Locate the cell with the specified text and output its [X, Y] center coordinate. 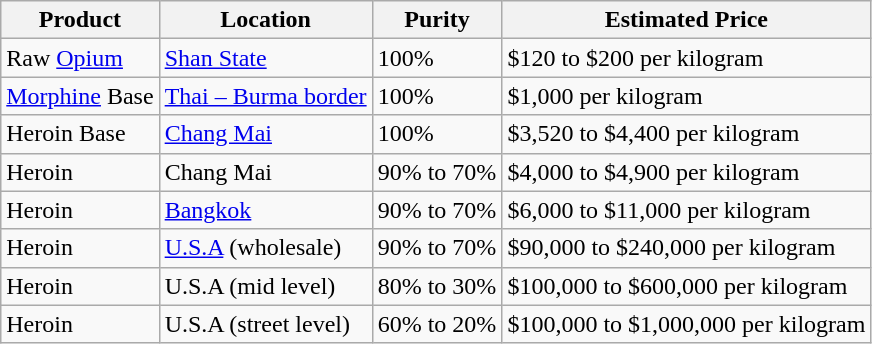
$1,000 per kilogram [686, 96]
Raw Opium [80, 58]
$90,000 to $240,000 per kilogram [686, 248]
$100,000 to $1,000,000 per kilogram [686, 324]
Shan State [266, 58]
Location [266, 20]
U.S.A (mid level) [266, 286]
U.S.A (street level) [266, 324]
Bangkok [266, 210]
Product [80, 20]
$120 to $200 per kilogram [686, 58]
$100,000 to $600,000 per kilogram [686, 286]
Morphine Base [80, 96]
Estimated Price [686, 20]
$6,000 to $11,000 per kilogram [686, 210]
U.S.A (wholesale) [266, 248]
$4,000 to $4,900 per kilogram [686, 172]
Purity [437, 20]
$3,520 to $4,400 per kilogram [686, 134]
Heroin Base [80, 134]
80% to 30% [437, 286]
Thai – Burma border [266, 96]
60% to 20% [437, 324]
